From the cell containing the given text, extract its center point as [X, Y] coordinate. 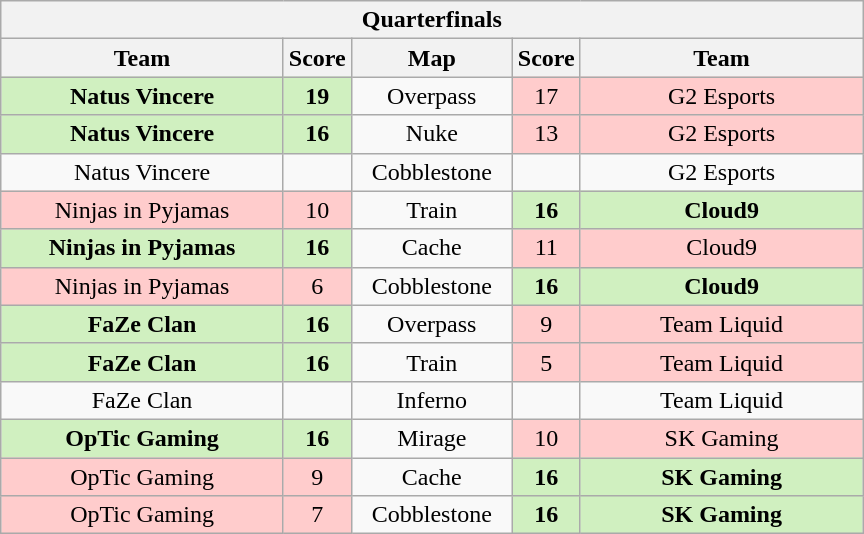
Quarterfinals [432, 20]
Map [432, 58]
Nuke [432, 134]
11 [546, 248]
6 [317, 286]
7 [317, 515]
Mirage [432, 438]
Inferno [432, 400]
19 [317, 96]
5 [546, 362]
13 [546, 134]
17 [546, 96]
